Scan for the cell matching the given text and deliver its [X, Y] coordinate at center. 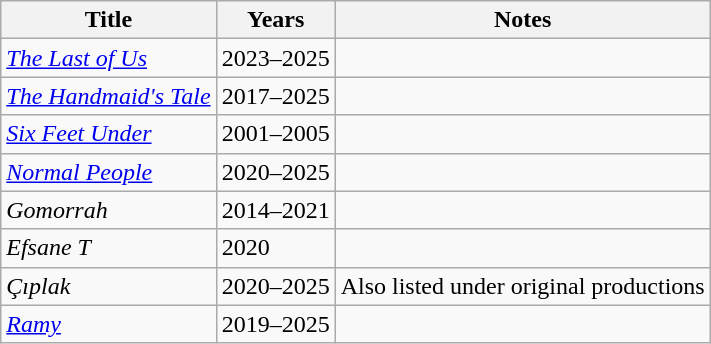
Gomorrah [108, 210]
Also listed under original productions [522, 286]
2023–2025 [276, 58]
Normal People [108, 172]
2017–2025 [276, 96]
2019–2025 [276, 324]
Years [276, 20]
2014–2021 [276, 210]
Six Feet Under [108, 134]
2001–2005 [276, 134]
Notes [522, 20]
The Handmaid's Tale [108, 96]
Efsane T [108, 248]
The Last of Us [108, 58]
Ramy [108, 324]
Title [108, 20]
2020 [276, 248]
Çıplak [108, 286]
